Detect which cell encompasses the target text, then output its (x, y) center coordinate. 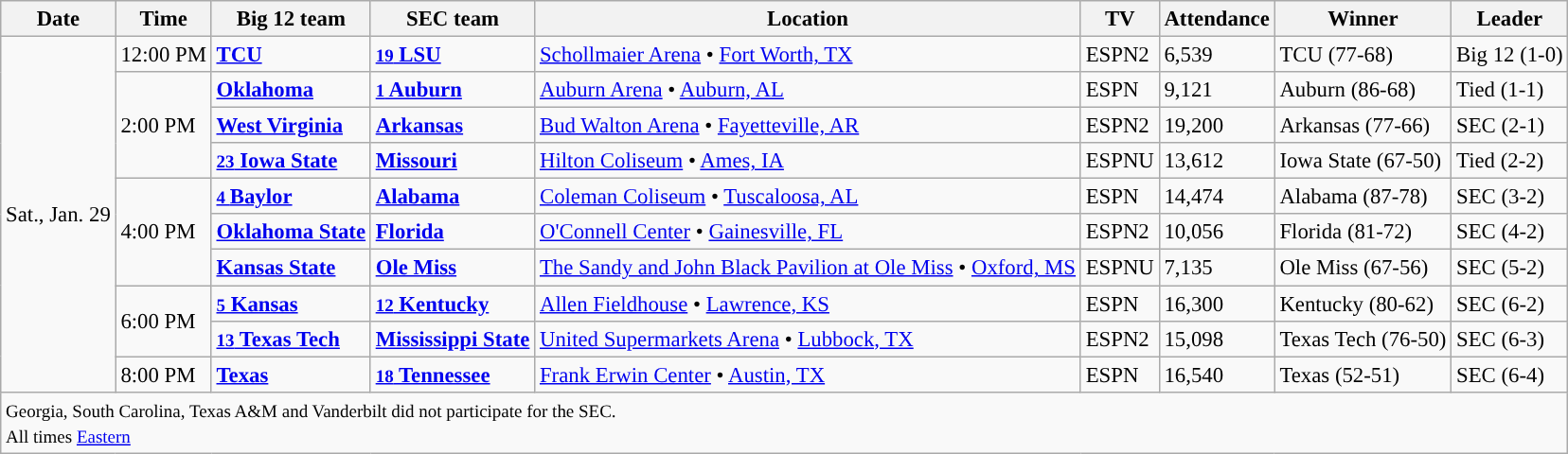
SEC (4-2) (1509, 232)
13 Texas Tech (291, 339)
Auburn Arena • Auburn, AL (809, 90)
Texas (52-51) (1363, 375)
Kansas State (291, 268)
Oklahoma (291, 90)
5 Kansas (291, 304)
Allen Fieldhouse • Lawrence, KS (809, 304)
6,539 (1217, 55)
Iowa State (67-50) (1363, 161)
Hilton Coliseum • Ames, IA (809, 161)
16,540 (1217, 375)
Texas (291, 375)
TV (1119, 19)
Arkansas (453, 126)
Winner (1363, 19)
13,612 (1217, 161)
TCU (77-68) (1363, 55)
Arkansas (77-66) (1363, 126)
1 Auburn (453, 90)
SEC (2-1) (1509, 126)
The Sandy and John Black Pavilion at Ole Miss • Oxford, MS (809, 268)
Texas Tech (76-50) (1363, 339)
SEC team (453, 19)
Location (809, 19)
Alabama (87-78) (1363, 197)
SEC (3-2) (1509, 197)
Time (163, 19)
Schollmaier Arena • Fort Worth, TX (809, 55)
15,098 (1217, 339)
7,135 (1217, 268)
4 Baylor (291, 197)
Missouri (453, 161)
Florida (453, 232)
Sat., Jan. 29 (59, 215)
Frank Erwin Center • Austin, TX (809, 375)
Attendance (1217, 19)
Coleman Coliseum • Tuscaloosa, AL (809, 197)
12 Kentucky (453, 304)
SEC (6-3) (1509, 339)
SEC (5-2) (1509, 268)
8:00 PM (163, 375)
Florida (81-72) (1363, 232)
TCU (291, 55)
Ole Miss (453, 268)
16,300 (1217, 304)
14,474 (1217, 197)
9,121 (1217, 90)
2:00 PM (163, 125)
Ole Miss (67-56) (1363, 268)
SEC (6-4) (1509, 375)
19 LSU (453, 55)
West Virginia (291, 126)
18 Tennessee (453, 375)
Date (59, 19)
Bud Walton Arena • Fayetteville, AR (809, 126)
Alabama (453, 197)
12:00 PM (163, 55)
19,200 (1217, 126)
Big 12 (1-0) (1509, 55)
Tied (2-2) (1509, 161)
10,056 (1217, 232)
O'Connell Center • Gainesville, FL (809, 232)
Tied (1-1) (1509, 90)
Oklahoma State (291, 232)
4:00 PM (163, 233)
Auburn (86-68) (1363, 90)
SEC (6-2) (1509, 304)
Georgia, South Carolina, Texas A&M and Vanderbilt did not participate for the SEC.All times Eastern (784, 422)
Kentucky (80-62) (1363, 304)
23 Iowa State (291, 161)
Leader (1509, 19)
United Supermarkets Arena • Lubbock, TX (809, 339)
Big 12 team (291, 19)
6:00 PM (163, 322)
Mississippi State (453, 339)
